Extract the (x, y) coordinate from the center of the cell holding the provided text.  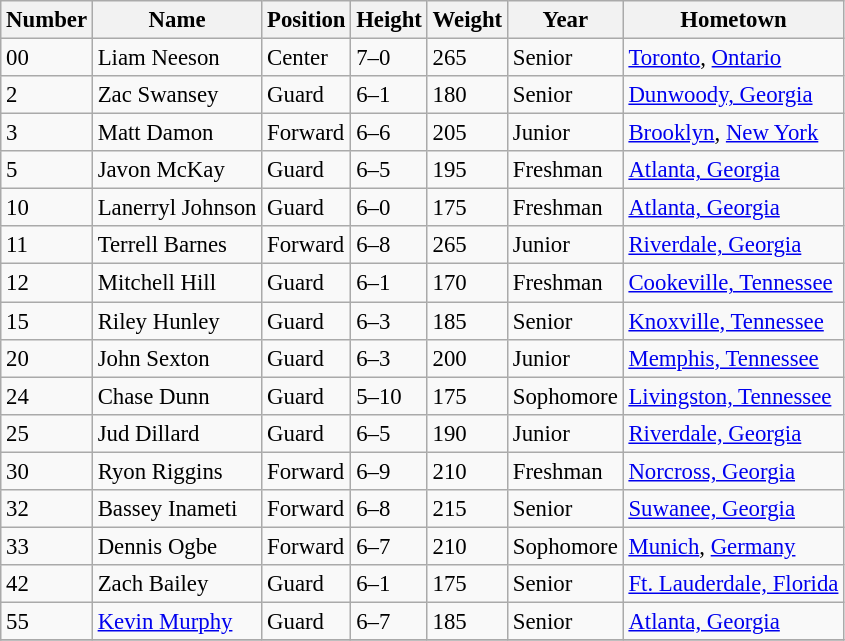
170 (467, 283)
195 (467, 170)
Munich, Germany (734, 546)
00 (47, 58)
15 (47, 321)
Hometown (734, 20)
24 (47, 396)
Height (389, 20)
Year (565, 20)
Memphis, Tennessee (734, 358)
215 (467, 509)
Norcross, Georgia (734, 471)
32 (47, 509)
5–10 (389, 396)
Cookeville, Tennessee (734, 283)
Zach Bailey (176, 584)
5 (47, 170)
42 (47, 584)
Position (306, 20)
10 (47, 208)
7–0 (389, 58)
Jud Dillard (176, 433)
Lanerryl Johnson (176, 208)
205 (467, 133)
190 (467, 433)
6–6 (389, 133)
30 (47, 471)
Knoxville, Tennessee (734, 321)
Bassey Inameti (176, 509)
Livingston, Tennessee (734, 396)
6–0 (389, 208)
25 (47, 433)
20 (47, 358)
200 (467, 358)
Name (176, 20)
2 (47, 95)
Riley Hunley (176, 321)
55 (47, 621)
Dennis Ogbe (176, 546)
Liam Neeson (176, 58)
Dunwoody, Georgia (734, 95)
3 (47, 133)
Matt Damon (176, 133)
11 (47, 245)
Kevin Murphy (176, 621)
Terrell Barnes (176, 245)
Brooklyn, New York (734, 133)
33 (47, 546)
Javon McKay (176, 170)
180 (467, 95)
Weight (467, 20)
Mitchell Hill (176, 283)
12 (47, 283)
Number (47, 20)
Toronto, Ontario (734, 58)
Center (306, 58)
6–9 (389, 471)
John Sexton (176, 358)
Ft. Lauderdale, Florida (734, 584)
Suwanee, Georgia (734, 509)
Zac Swansey (176, 95)
Chase Dunn (176, 396)
Ryon Riggins (176, 471)
